Capture the cell that displays the provided text and extract its [x, y] central coordinate. 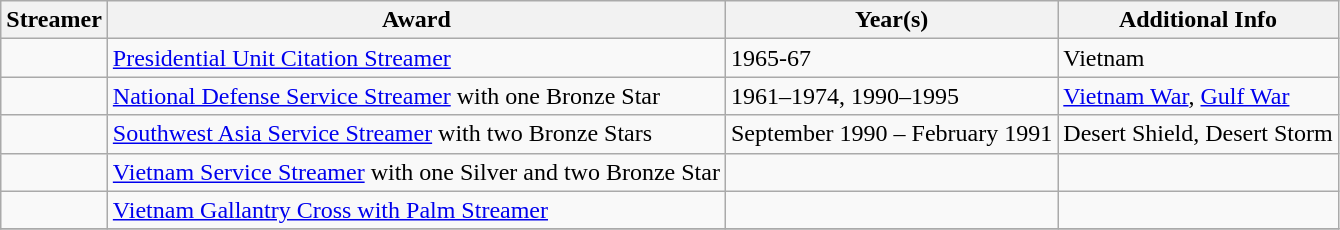
1961–1974, 1990–1995 [891, 96]
Desert Shield, Desert Storm [1198, 134]
Additional Info [1198, 20]
Award [416, 20]
Streamer [54, 20]
September 1990 – February 1991 [891, 134]
Vietnam Service Streamer with one Silver and two Bronze Star [416, 172]
Vietnam War, Gulf War [1198, 96]
Presidential Unit Citation Streamer [416, 58]
Vietnam [1198, 58]
Year(s) [891, 20]
Southwest Asia Service Streamer with two Bronze Stars [416, 134]
National Defense Service Streamer with one Bronze Star [416, 96]
Vietnam Gallantry Cross with Palm Streamer [416, 210]
1965-67 [891, 58]
